Provide the [X, Y] coordinate of the cell's center where the given text is located.  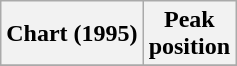
Peakposition [189, 34]
Chart (1995) [72, 34]
